Return the (x, y) coordinate for the center point of the cell that contains the specified text.  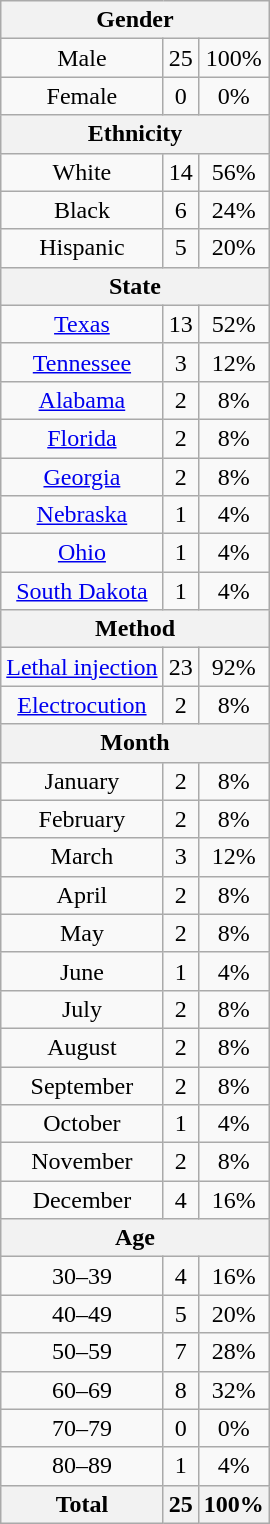
52% (234, 324)
Lethal injection (82, 667)
7 (180, 1352)
24% (234, 210)
Month (135, 743)
November (82, 1162)
April (82, 895)
July (82, 1009)
Ethnicity (135, 134)
Georgia (82, 477)
White (82, 172)
70–79 (82, 1428)
30–39 (82, 1276)
Texas (82, 324)
Female (82, 96)
Black (82, 210)
92% (234, 667)
14 (180, 172)
South Dakota (82, 591)
50–59 (82, 1352)
January (82, 781)
October (82, 1124)
Gender (135, 20)
State (135, 286)
Ohio (82, 553)
February (82, 819)
Hispanic (82, 248)
8 (180, 1390)
40–49 (82, 1314)
December (82, 1200)
Tennessee (82, 362)
August (82, 1047)
6 (180, 210)
Total (82, 1504)
Alabama (82, 400)
13 (180, 324)
Nebraska (82, 515)
80–89 (82, 1466)
28% (234, 1352)
Electrocution (82, 705)
Age (135, 1238)
May (82, 933)
Male (82, 58)
Method (135, 629)
56% (234, 172)
23 (180, 667)
32% (234, 1390)
September (82, 1085)
June (82, 971)
60–69 (82, 1390)
Florida (82, 438)
March (82, 857)
